For the text-containing cell, return its midpoint in (x, y) coordinate format. 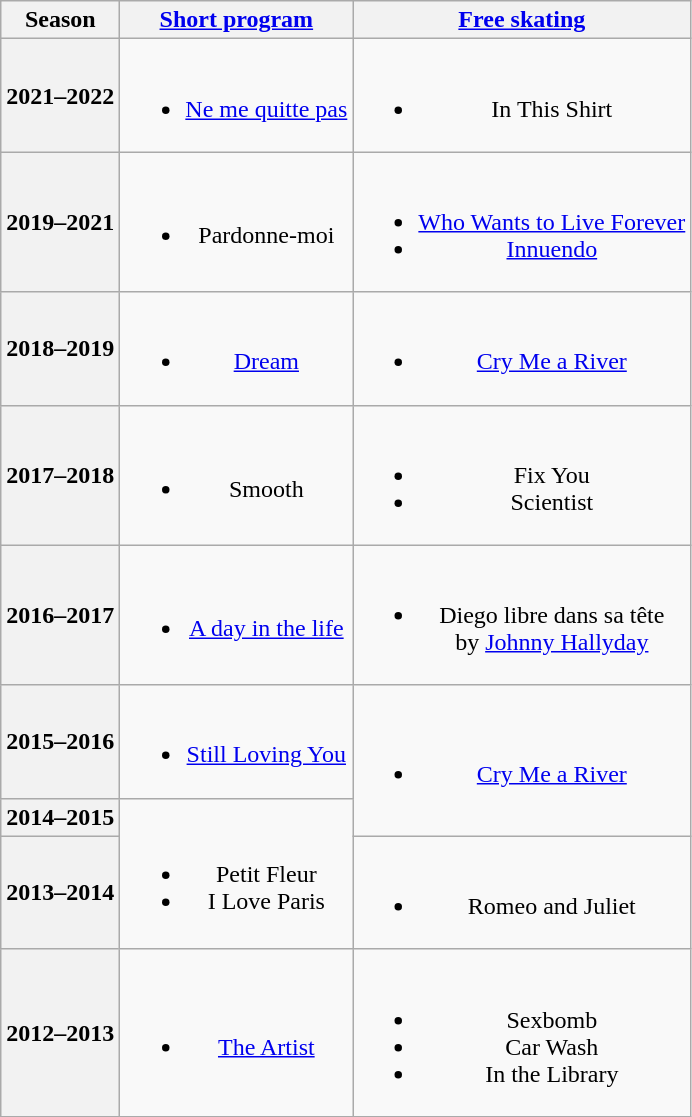
Smooth (236, 475)
2019–2021 (60, 222)
2018–2019 (60, 348)
2016–2017 (60, 615)
Fix You Scientist (522, 475)
Free skating (522, 20)
Romeo and Juliet (522, 892)
Short program (236, 20)
Petit Fleur I Love Paris (236, 874)
Still Loving You (236, 742)
Dream (236, 348)
Who Wants to Live ForeverInnuendo (522, 222)
Sexbomb Car Wash In the Library (522, 1032)
Diego libre dans sa tête by Johnny Hallyday (522, 615)
The Artist (236, 1032)
2014–2015 (60, 817)
2012–2013 (60, 1032)
Pardonne-moi (236, 222)
2013–2014 (60, 892)
Season (60, 20)
In This Shirt (522, 96)
A day in the life (236, 615)
2015–2016 (60, 742)
2017–2018 (60, 475)
2021–2022 (60, 96)
Ne me quitte pas (236, 96)
